Identify which cell holds the provided text, then report its (x, y) central coordinate. 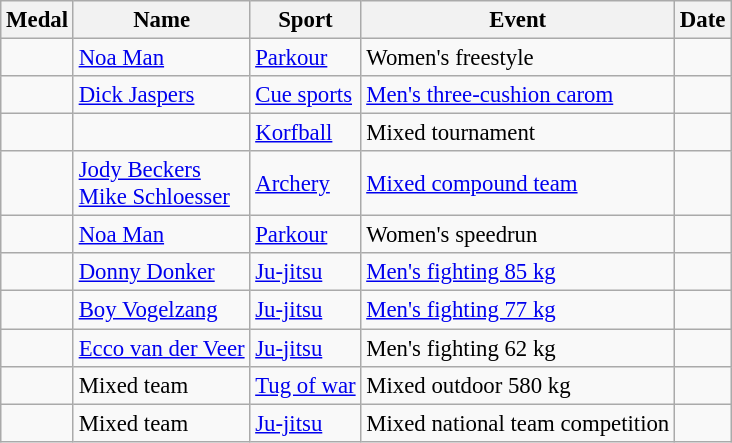
Men's fighting 62 kg (518, 348)
Korfball (306, 133)
Donny Donker (162, 273)
Jody BeckersMike Schloesser (162, 184)
Mixed national team competition (518, 423)
Date (703, 20)
Men's fighting 85 kg (518, 273)
Tug of war (306, 385)
Dick Jaspers (162, 95)
Event (518, 20)
Medal (38, 20)
Men's fighting 77 kg (518, 310)
Mixed outdoor 580 kg (518, 385)
Sport (306, 20)
Cue sports (306, 95)
Mixed compound team (518, 184)
Ecco van der Veer (162, 348)
Men's three-cushion carom (518, 95)
Women's speedrun (518, 235)
Mixed tournament (518, 133)
Name (162, 20)
Boy Vogelzang (162, 310)
Women's freestyle (518, 58)
Archery (306, 184)
